For the text-containing cell, return its midpoint in [X, Y] coordinate format. 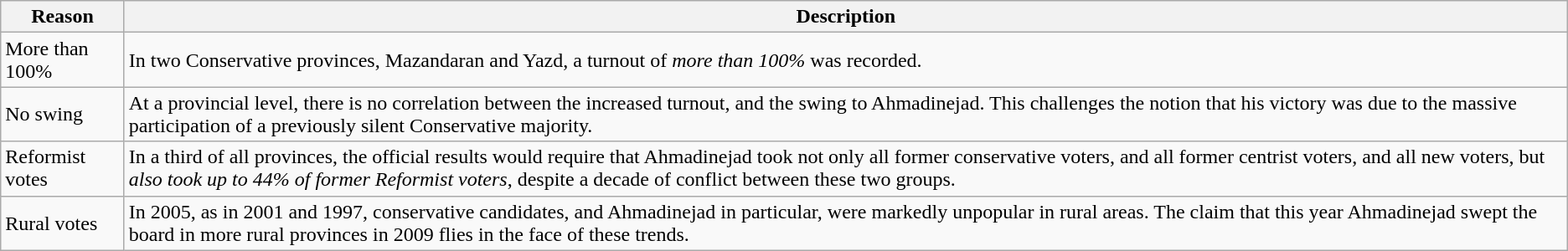
Rural votes [62, 223]
Reformist votes [62, 169]
More than 100% [62, 60]
Description [846, 17]
In two Conservative provinces, Mazandaran and Yazd, a turnout of more than 100% was recorded. [846, 60]
No swing [62, 114]
Reason [62, 17]
